Return [X, Y] of the center of cell containing provided text 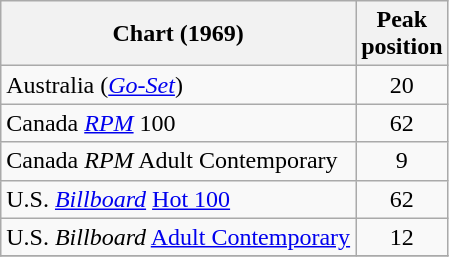
20 [402, 85]
12 [402, 237]
Chart (1969) [178, 34]
U.S. Billboard Adult Contemporary [178, 237]
U.S. Billboard Hot 100 [178, 199]
Canada RPM Adult Contemporary [178, 161]
Australia (Go-Set) [178, 85]
Peakposition [402, 34]
9 [402, 161]
Canada RPM 100 [178, 123]
